For the text-containing cell, return its midpoint in (x, y) coordinate format. 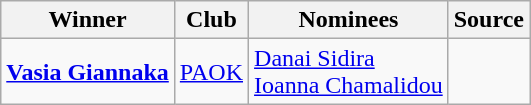
PAOK (211, 72)
Club (211, 20)
Nominees (349, 20)
Winner (88, 20)
Danai SidiraIoanna Chamalidou (349, 72)
Vasia Giannaka (88, 72)
Source (488, 20)
